Provide the [X, Y] coordinate of the cell's center where the given text is located.  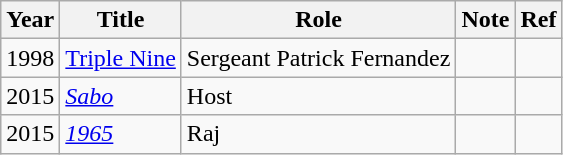
Role [318, 20]
Ref [538, 20]
Raj [318, 134]
Triple Nine [121, 58]
Sabo [121, 96]
1965 [121, 134]
Note [486, 20]
Sergeant Patrick Fernandez [318, 58]
Year [30, 20]
Host [318, 96]
Title [121, 20]
1998 [30, 58]
